Find where the given text appears and provide that cell's center as (X, Y) coordinate. 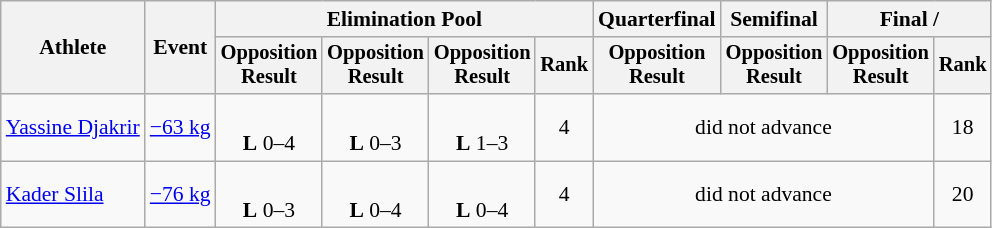
18 (963, 128)
Quarterfinal (657, 19)
Athlete (73, 48)
Elimination Pool (404, 19)
−63 kg (180, 128)
Yassine Djakrir (73, 128)
−76 kg (180, 194)
Final / (909, 19)
Event (180, 48)
Kader Slila (73, 194)
Semifinal (774, 19)
L 1–3 (482, 128)
20 (963, 194)
